Determine the (x, y) coordinate at the center of the cell enclosing the given text.  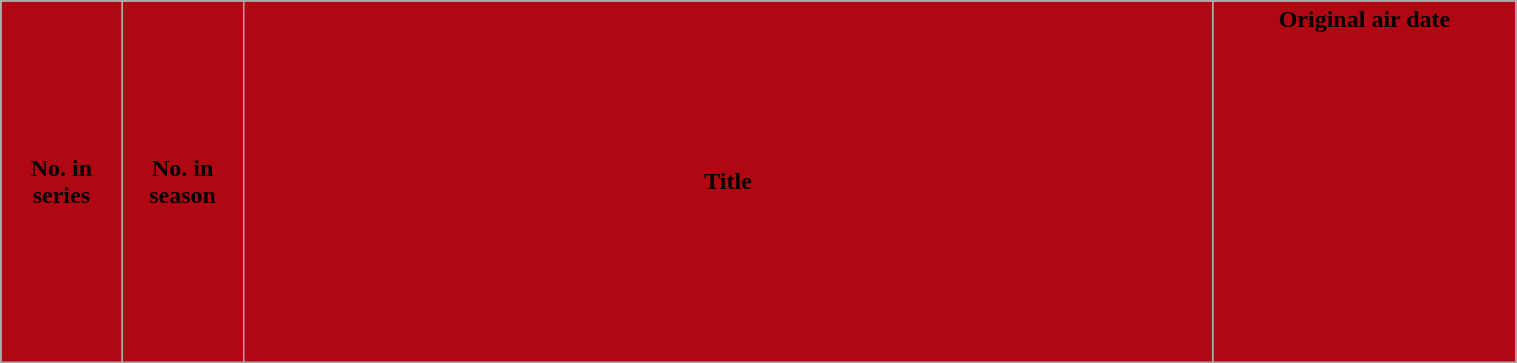
No. inseries (62, 182)
Title (728, 182)
Original air date (1364, 182)
No. inseason (182, 182)
